Determine the [x, y] coordinate at the center of the cell enclosing the given text.  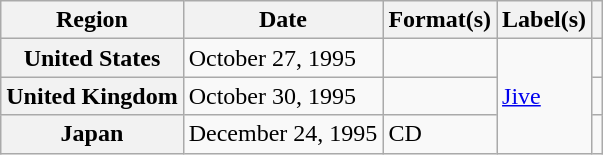
October 27, 1995 [283, 58]
Region [92, 20]
Format(s) [440, 20]
October 30, 1995 [283, 96]
Label(s) [544, 20]
Jive [544, 96]
United Kingdom [92, 96]
CD [440, 134]
United States [92, 58]
December 24, 1995 [283, 134]
Date [283, 20]
Japan [92, 134]
